Determine the [x, y] coordinate at the center of the cell enclosing the given text.  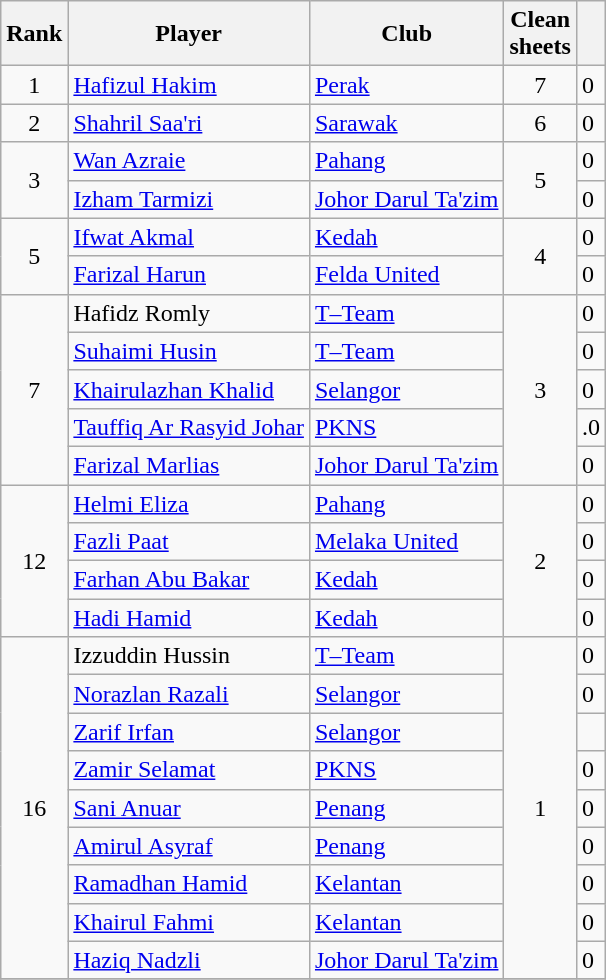
Tauffiq Ar Rasyid Johar [189, 427]
Helmi Eliza [189, 503]
6 [540, 123]
Amirul Asyraf [189, 846]
Farizal Marlias [189, 465]
Farhan Abu Bakar [189, 580]
Fazli Paat [189, 542]
Clean sheets [540, 34]
Izham Tarmizi [189, 199]
Wan Azraie [189, 161]
12 [34, 560]
Club [406, 34]
Shahril Saa'ri [189, 123]
Sani Anuar [189, 808]
Zarif Irfan [189, 732]
Farizal Harun [189, 275]
Perak [406, 85]
4 [540, 256]
16 [34, 808]
.0 [590, 427]
Player [189, 34]
Hafidz Romly [189, 313]
Khairul Fahmi [189, 922]
Haziq Nadzli [189, 960]
Suhaimi Husin [189, 351]
Ifwat Akmal [189, 237]
Izzuddin Hussin [189, 656]
Sarawak [406, 123]
Khairulazhan Khalid [189, 389]
Ramadhan Hamid [189, 884]
Melaka United [406, 542]
Felda United [406, 275]
Norazlan Razali [189, 694]
Rank [34, 34]
Hafizul Hakim [189, 85]
Hadi Hamid [189, 618]
Zamir Selamat [189, 770]
